For the text-containing cell, return its midpoint in (X, Y) coordinate format. 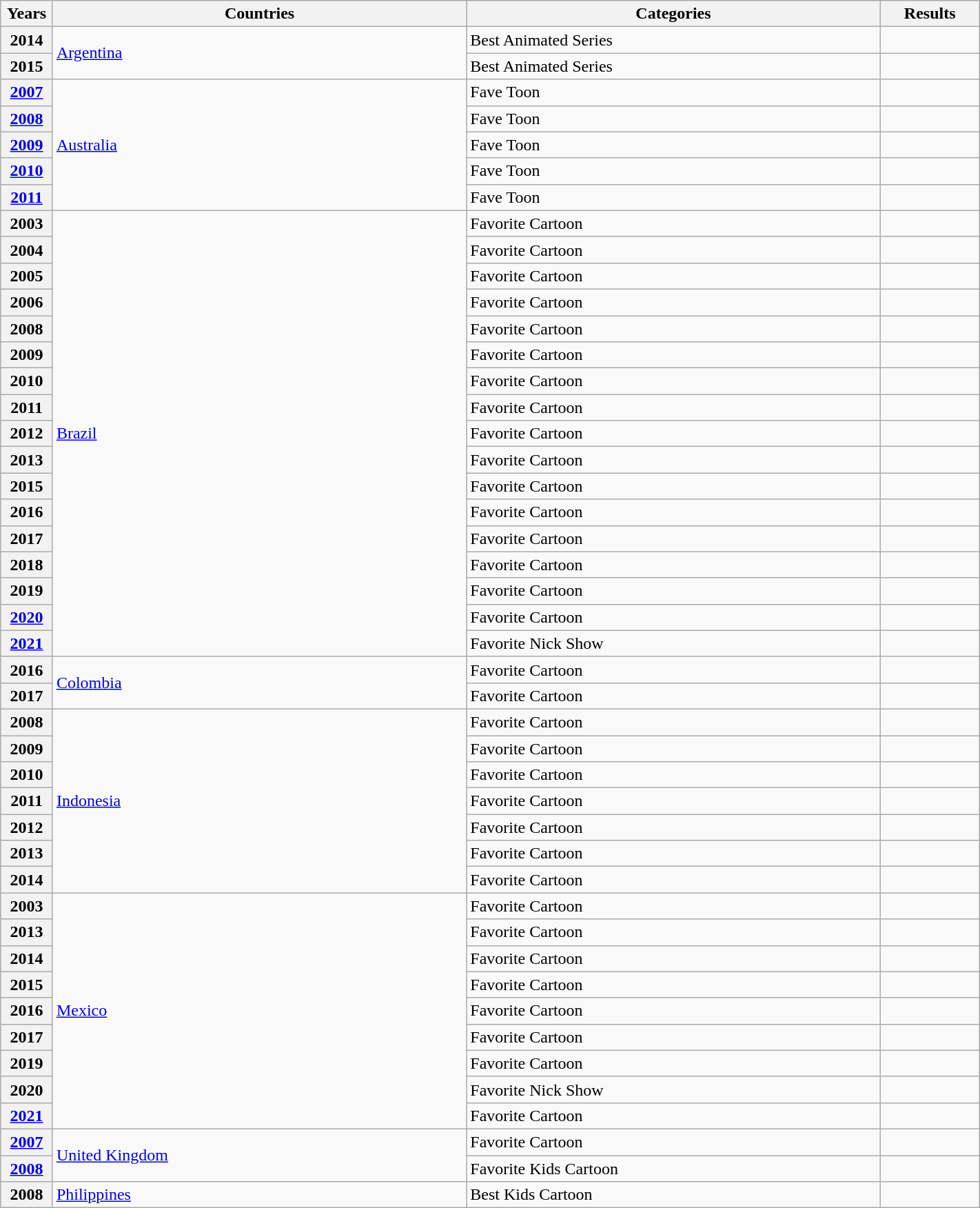
Results (930, 14)
Years (27, 14)
2005 (27, 276)
Philippines (259, 1195)
Categories (673, 14)
Argentina (259, 53)
2004 (27, 250)
2018 (27, 565)
Brazil (259, 433)
Best Kids Cartoon (673, 1195)
Favorite Kids Cartoon (673, 1169)
Indonesia (259, 801)
Mexico (259, 1011)
United Kingdom (259, 1155)
Countries (259, 14)
Australia (259, 145)
Colombia (259, 683)
2006 (27, 302)
